Identify which cell holds the provided text, then report its [x, y] central coordinate. 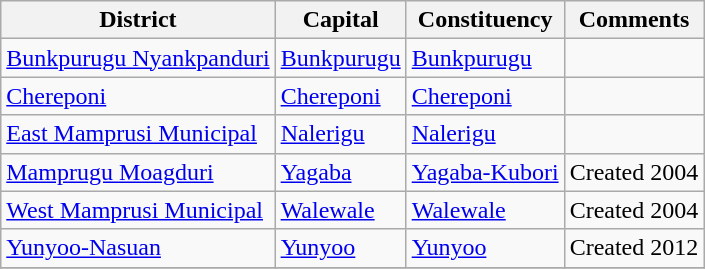
East Mamprusi Municipal [138, 134]
Yunyoo-Nasuan [138, 248]
Created 2012 [634, 248]
Comments [634, 20]
District [138, 20]
Yagaba-Kubori [485, 172]
Capital [340, 20]
Bunkpurugu Nyankpanduri [138, 58]
Yagaba [340, 172]
Mamprugu Moagduri [138, 172]
West Mamprusi Municipal [138, 210]
Constituency [485, 20]
